Find where the given text appears and provide that cell's center as (x, y) coordinate. 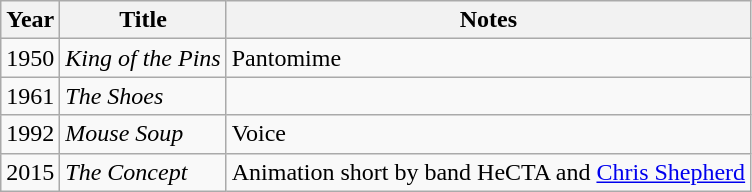
The Shoes (143, 96)
Pantomime (488, 58)
1992 (30, 134)
Animation short by band HeCTA and Chris Shepherd (488, 172)
Title (143, 20)
King of the Pins (143, 58)
2015 (30, 172)
1950 (30, 58)
Mouse Soup (143, 134)
Notes (488, 20)
The Concept (143, 172)
Year (30, 20)
1961 (30, 96)
Voice (488, 134)
